Search for the cell housing the specified text and yield its [X, Y] center coordinate. 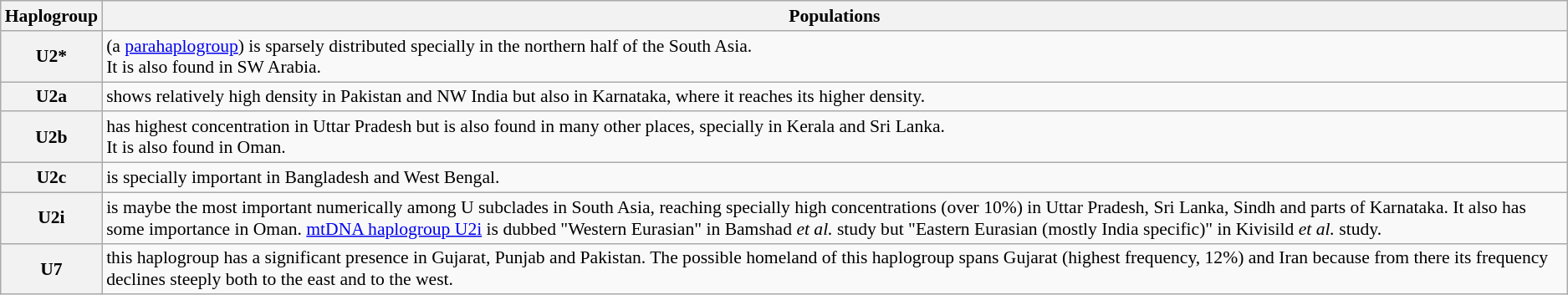
U2b [52, 137]
is specially important in Bangladesh and West Bengal. [835, 178]
U2a [52, 97]
U2c [52, 178]
U7 [52, 269]
Populations [835, 16]
shows relatively high density in Pakistan and NW India but also in Karnataka, where it reaches its higher density. [835, 97]
has highest concentration in Uttar Pradesh but is also found in many other places, specially in Kerala and Sri Lanka.It is also found in Oman. [835, 137]
U2i [52, 217]
(a parahaplogroup) is sparsely distributed specially in the northern half of the South Asia.It is also found in SW Arabia. [835, 57]
Haplogroup [52, 16]
U2* [52, 57]
